Pinpoint the cell where the given text exists, returning its [x, y] midpoint coordinate. 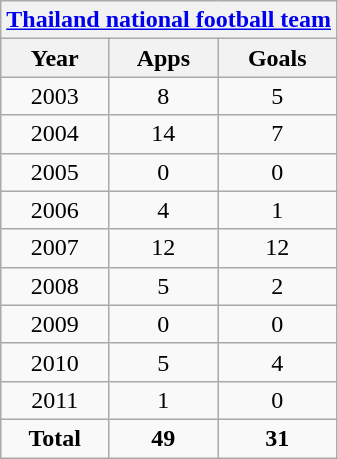
2 [277, 286]
49 [164, 438]
2003 [55, 96]
14 [164, 134]
Thailand national football team [169, 20]
Total [55, 438]
31 [277, 438]
Year [55, 58]
2006 [55, 210]
2005 [55, 172]
2004 [55, 134]
2008 [55, 286]
2009 [55, 324]
2010 [55, 362]
7 [277, 134]
8 [164, 96]
2007 [55, 248]
2011 [55, 400]
Goals [277, 58]
Apps [164, 58]
